Determine the (x, y) coordinate at the center of the cell enclosing the given text.  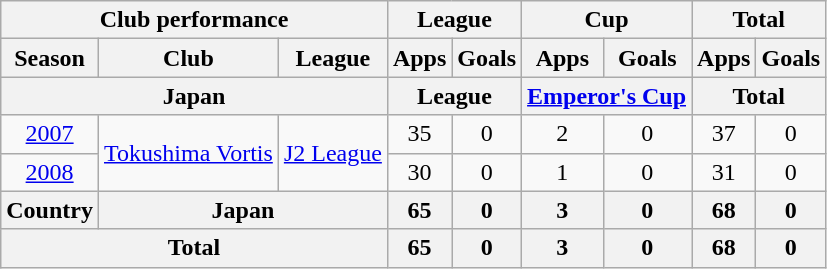
31 (724, 172)
Cup (607, 20)
Emperor's Cup (607, 96)
J2 League (332, 153)
2008 (50, 172)
35 (419, 134)
Country (50, 210)
1 (563, 172)
2 (563, 134)
Tokushima Vortis (188, 153)
2007 (50, 134)
Club (188, 58)
37 (724, 134)
Club performance (194, 20)
30 (419, 172)
Season (50, 58)
